Extract the [X, Y] coordinate from the center of the cell holding the provided text.  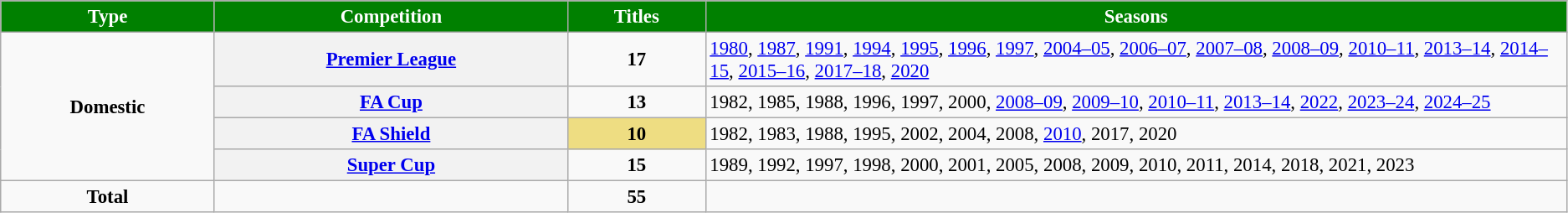
Total [107, 197]
Premier League [391, 60]
13 [637, 102]
55 [637, 197]
17 [637, 60]
Competition [391, 17]
Seasons [1136, 17]
1982, 1983, 1988, 1995, 2002, 2004, 2008, 2010, 2017, 2020 [1136, 134]
1989, 1992, 1997, 1998, 2000, 2001, 2005, 2008, 2009, 2010, 2011, 2014, 2018, 2021, 2023 [1136, 165]
15 [637, 165]
FA Shield [391, 134]
1982, 1985, 1988, 1996, 1997, 2000, 2008–09, 2009–10, 2010–11, 2013–14, 2022, 2023–24, 2024–25 [1136, 102]
1980, 1987, 1991, 1994, 1995, 1996, 1997, 2004–05, 2006–07, 2007–08, 2008–09, 2010–11, 2013–14, 2014–15, 2015–16, 2017–18, 2020 [1136, 60]
Titles [637, 17]
FA Cup [391, 102]
Domestic [107, 107]
Super Cup [391, 165]
10 [637, 134]
Type [107, 17]
